Determine the [X, Y] coordinate at the center of the cell enclosing the given text.  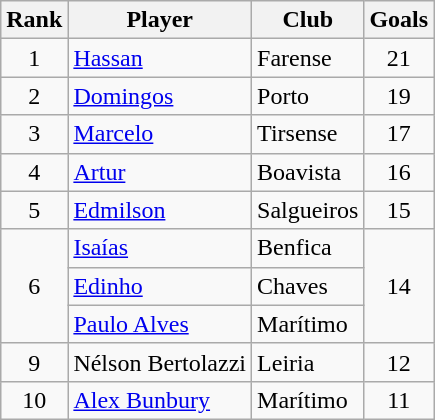
Nélson Bertolazzi [160, 362]
Boavista [308, 172]
Domingos [160, 96]
Farense [308, 58]
Edmilson [160, 210]
6 [34, 286]
16 [399, 172]
3 [34, 134]
21 [399, 58]
Benfica [308, 248]
Isaías [160, 248]
Paulo Alves [160, 324]
Tirsense [308, 134]
5 [34, 210]
Club [308, 20]
Leiria [308, 362]
Porto [308, 96]
2 [34, 96]
19 [399, 96]
Chaves [308, 286]
Rank [34, 20]
4 [34, 172]
Artur [160, 172]
Goals [399, 20]
Alex Bunbury [160, 400]
Edinho [160, 286]
10 [34, 400]
15 [399, 210]
1 [34, 58]
17 [399, 134]
Salgueiros [308, 210]
11 [399, 400]
Marcelo [160, 134]
14 [399, 286]
9 [34, 362]
Hassan [160, 58]
12 [399, 362]
Player [160, 20]
